Pinpoint the cell where the given text exists, returning its (x, y) midpoint coordinate. 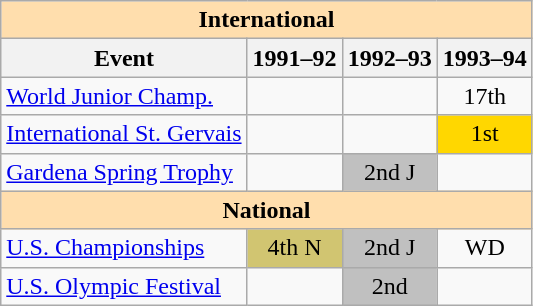
National (267, 210)
4th N (294, 248)
U.S. Olympic Festival (124, 286)
2nd (390, 286)
1992–93 (390, 58)
1993–94 (484, 58)
Gardena Spring Trophy (124, 172)
1st (484, 134)
1991–92 (294, 58)
World Junior Champ. (124, 96)
17th (484, 96)
WD (484, 248)
U.S. Championships (124, 248)
International St. Gervais (124, 134)
Event (124, 58)
International (267, 20)
